Pinpoint the cell where the given text exists, returning its [X, Y] midpoint coordinate. 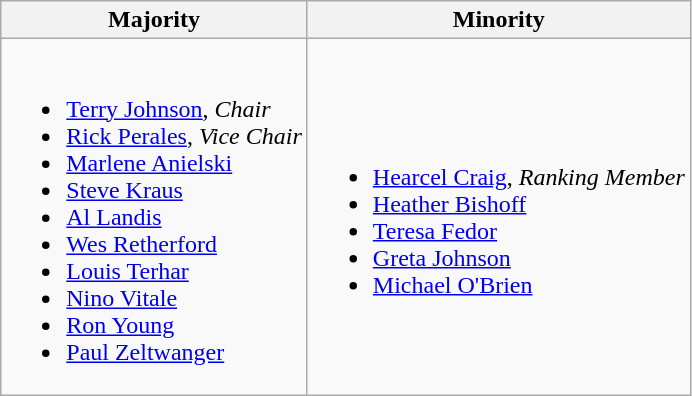
Majority [154, 20]
Terry Johnson, ChairRick Perales, Vice ChairMarlene AnielskiSteve KrausAl LandisWes RetherfordLouis TerharNino VitaleRon YoungPaul Zeltwanger [154, 217]
Minority [498, 20]
Hearcel Craig, Ranking MemberHeather BishoffTeresa FedorGreta JohnsonMichael O'Brien [498, 217]
